Provide the [X, Y] coordinate of the cell's center where the given text is located.  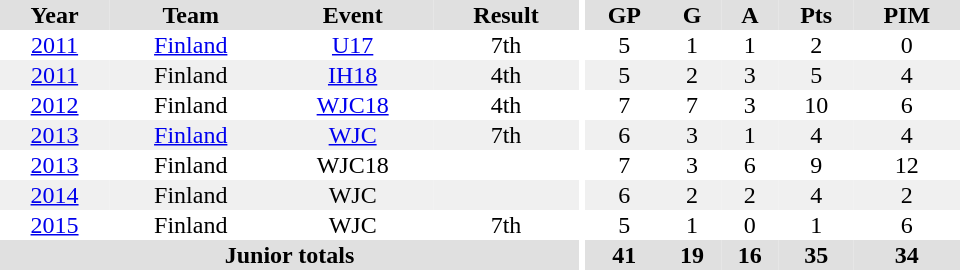
Pts [816, 15]
Event [352, 15]
2014 [54, 195]
PIM [907, 15]
Year [54, 15]
U17 [352, 45]
Result [506, 15]
12 [907, 165]
Junior totals [290, 255]
A [750, 15]
19 [692, 255]
35 [816, 255]
Team [190, 15]
9 [816, 165]
GP [624, 15]
41 [624, 255]
34 [907, 255]
2015 [54, 225]
G [692, 15]
IH18 [352, 75]
2012 [54, 105]
16 [750, 255]
10 [816, 105]
